Pinpoint the cell where the given text exists, returning its [x, y] midpoint coordinate. 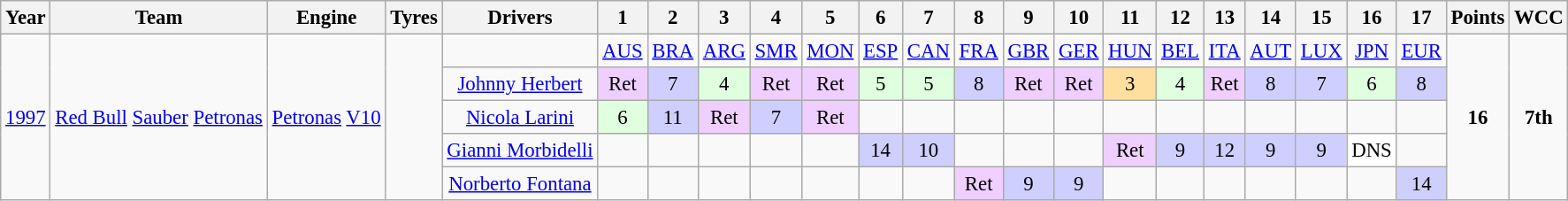
Team [159, 18]
MON [830, 51]
Engine [326, 18]
15 [1321, 18]
DNS [1372, 151]
SMR [776, 51]
AUT [1270, 51]
JPN [1372, 51]
Red Bull Sauber Petronas [159, 118]
ESP [881, 51]
Year [26, 18]
17 [1421, 18]
FRA [978, 51]
Nicola Larini [520, 118]
Tyres [414, 18]
1 [623, 18]
Petronas V10 [326, 118]
BEL [1181, 51]
AUS [623, 51]
Johnny Herbert [520, 84]
2 [672, 18]
LUX [1321, 51]
13 [1224, 18]
Norberto Fontana [520, 184]
ARG [723, 51]
GBR [1028, 51]
1997 [26, 118]
GER [1079, 51]
EUR [1421, 51]
Drivers [520, 18]
Gianni Morbidelli [520, 151]
WCC [1539, 18]
ITA [1224, 51]
HUN [1130, 51]
CAN [929, 51]
BRA [672, 51]
Points [1477, 18]
7th [1539, 118]
